Locate the cell with the specified text and output its [X, Y] center coordinate. 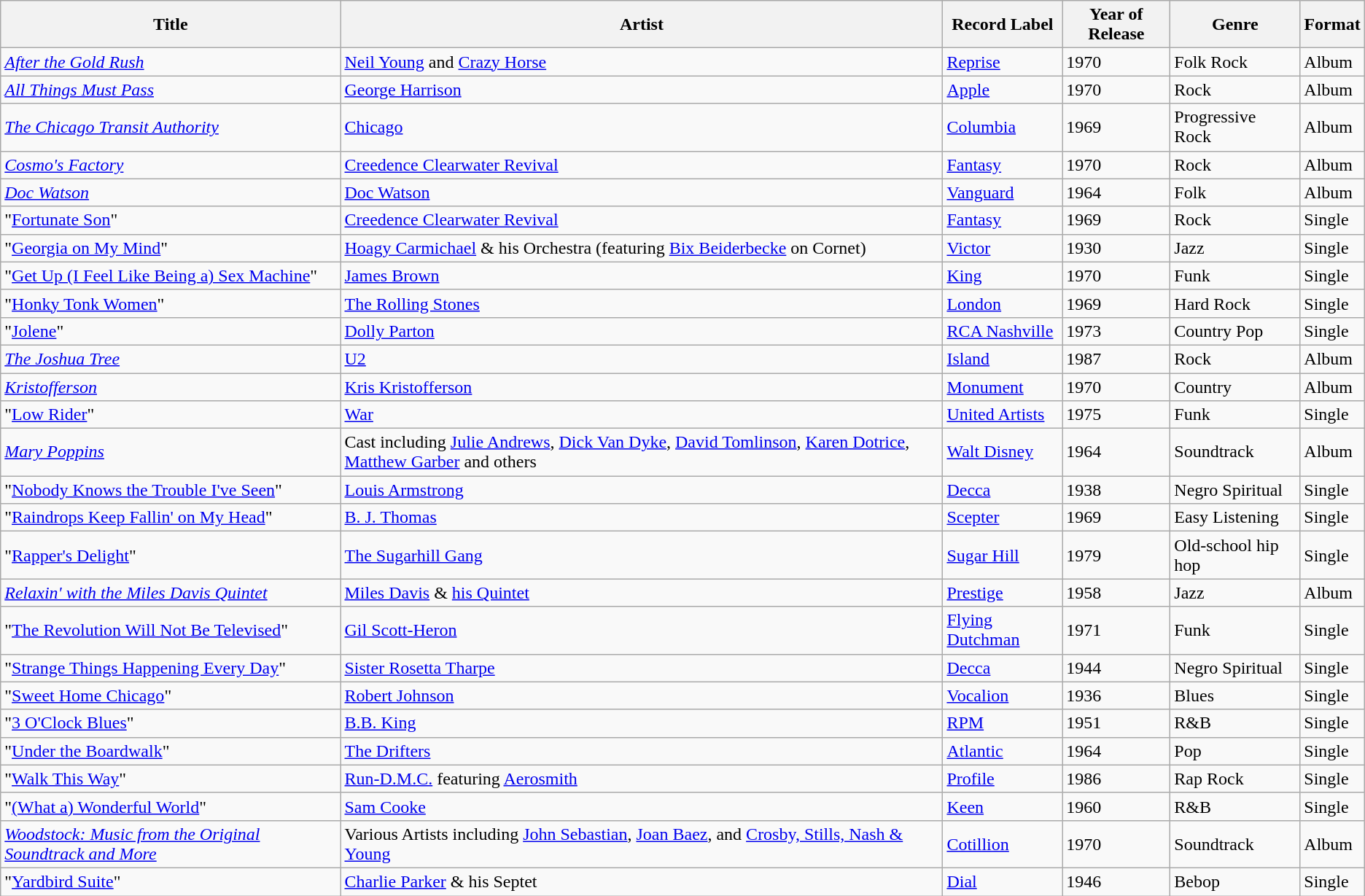
The Joshua Tree [171, 359]
1987 [1116, 359]
Vanguard [1003, 192]
Country Pop [1235, 331]
Atlantic [1003, 751]
The Rolling Stones [642, 303]
"Get Up (I Feel Like Being a) Sex Machine" [171, 276]
"Honky Tonk Women" [171, 303]
War [642, 415]
"Under the Boardwalk" [171, 751]
Sam Cooke [642, 806]
Pop [1235, 751]
Old-school hip hop [1235, 556]
Country [1235, 387]
"Nobody Knows the Trouble I've Seen" [171, 490]
Progressive Rock [1235, 127]
"Raindrops Keep Fallin' on My Head" [171, 518]
1986 [1116, 779]
Easy Listening [1235, 518]
Rap Rock [1235, 779]
"3 O'Clock Blues" [171, 723]
Run-D.M.C. featuring Aerosmith [642, 779]
Profile [1003, 779]
Artist [642, 25]
Various Artists including John Sebastian, Joan Baez, and Crosby, Stills, Nash & Young [642, 844]
"Sweet Home Chicago" [171, 696]
Reprise [1003, 62]
Genre [1235, 25]
Format [1332, 25]
Hoagy Carmichael & his Orchestra (featuring Bix Beiderbecke on Cornet) [642, 248]
The Sugarhill Gang [642, 556]
"(What a) Wonderful World" [171, 806]
"Jolene" [171, 331]
Kris Kristofferson [642, 387]
"Fortunate Son" [171, 220]
All Things Must Pass [171, 90]
"Strange Things Happening Every Day" [171, 668]
RCA Nashville [1003, 331]
1936 [1116, 696]
Prestige [1003, 593]
Chicago [642, 127]
Sister Rosetta Tharpe [642, 668]
Kristofferson [171, 387]
Miles Davis & his Quintet [642, 593]
Cosmo's Factory [171, 165]
The Chicago Transit Authority [171, 127]
Victor [1003, 248]
"Low Rider" [171, 415]
"Georgia on My Mind" [171, 248]
Relaxin' with the Miles Davis Quintet [171, 593]
Flying Dutchman [1003, 630]
Keen [1003, 806]
Columbia [1003, 127]
Louis Armstrong [642, 490]
Woodstock: Music from the Original Soundtrack and More [171, 844]
Island [1003, 359]
Record Label [1003, 25]
London [1003, 303]
1938 [1116, 490]
Vocalion [1003, 696]
Folk Rock [1235, 62]
Neil Young and Crazy Horse [642, 62]
Charlie Parker & his Septet [642, 881]
U2 [642, 359]
The Drifters [642, 751]
James Brown [642, 276]
"Rapper's Delight" [171, 556]
United Artists [1003, 415]
Cotillion [1003, 844]
Year of Release [1116, 25]
RPM [1003, 723]
Bebop [1235, 881]
Mary Poppins [171, 452]
1960 [1116, 806]
1958 [1116, 593]
"Yardbird Suite" [171, 881]
1973 [1116, 331]
1946 [1116, 881]
B. J. Thomas [642, 518]
"Walk This Way" [171, 779]
After the Gold Rush [171, 62]
Cast including Julie Andrews, Dick Van Dyke, David Tomlinson, Karen Dotrice, Matthew Garber and others [642, 452]
1951 [1116, 723]
1979 [1116, 556]
Hard Rock [1235, 303]
1930 [1116, 248]
Title [171, 25]
Apple [1003, 90]
Dial [1003, 881]
Monument [1003, 387]
Scepter [1003, 518]
King [1003, 276]
Sugar Hill [1003, 556]
1975 [1116, 415]
"The Revolution Will Not Be Televised" [171, 630]
Blues [1235, 696]
Gil Scott-Heron [642, 630]
1944 [1116, 668]
Walt Disney [1003, 452]
Dolly Parton [642, 331]
B.B. King [642, 723]
Robert Johnson [642, 696]
George Harrison [642, 90]
Folk [1235, 192]
1971 [1116, 630]
